Capture the cell that displays the provided text and extract its [x, y] central coordinate. 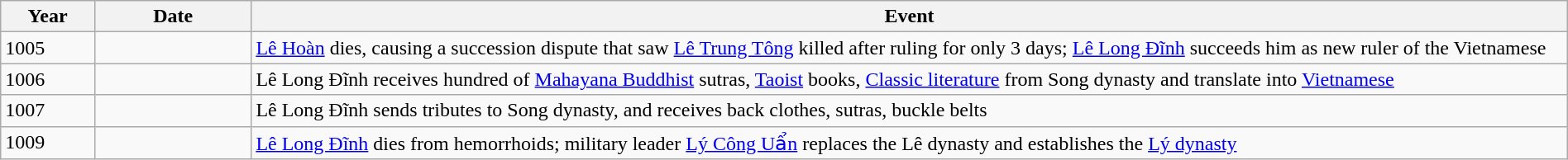
1009 [48, 143]
Lê Long Đĩnh dies from hemorrhoids; military leader Lý Công Uẩn replaces the Lê dynasty and establishes the Lý dynasty [910, 143]
Lê Long Đĩnh sends tributes to Song dynasty, and receives back clothes, sutras, buckle belts [910, 111]
Year [48, 16]
Lê Long Đĩnh receives hundred of Mahayana Buddhist sutras, Taoist books, Classic literature from Song dynasty and translate into Vietnamese [910, 79]
1005 [48, 48]
Date [172, 16]
1007 [48, 111]
1006 [48, 79]
Event [910, 16]
